From the cell containing the given text, extract its center point as (x, y) coordinate. 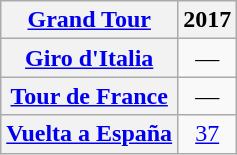
Tour de France (90, 96)
37 (208, 134)
Vuelta a España (90, 134)
Grand Tour (90, 20)
Giro d'Italia (90, 58)
2017 (208, 20)
